Return the (X, Y) coordinate for the center point of the cell that contains the specified text.  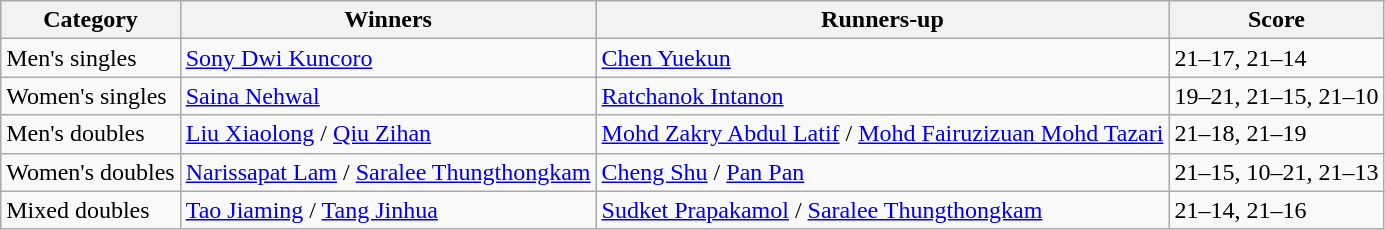
Mohd Zakry Abdul Latif / Mohd Fairuzizuan Mohd Tazari (882, 134)
21–18, 21–19 (1276, 134)
Ratchanok Intanon (882, 96)
Tao Jiaming / Tang Jinhua (388, 210)
Women's singles (90, 96)
Men's singles (90, 58)
Saina Nehwal (388, 96)
Sony Dwi Kuncoro (388, 58)
Narissapat Lam / Saralee Thungthongkam (388, 172)
Men's doubles (90, 134)
21–17, 21–14 (1276, 58)
Category (90, 20)
Score (1276, 20)
Chen Yuekun (882, 58)
Winners (388, 20)
Cheng Shu / Pan Pan (882, 172)
Runners-up (882, 20)
Sudket Prapakamol / Saralee Thungthongkam (882, 210)
Liu Xiaolong / Qiu Zihan (388, 134)
Women's doubles (90, 172)
21–14, 21–16 (1276, 210)
21–15, 10–21, 21–13 (1276, 172)
19–21, 21–15, 21–10 (1276, 96)
Mixed doubles (90, 210)
